Detect which cell encompasses the target text, then output its (x, y) center coordinate. 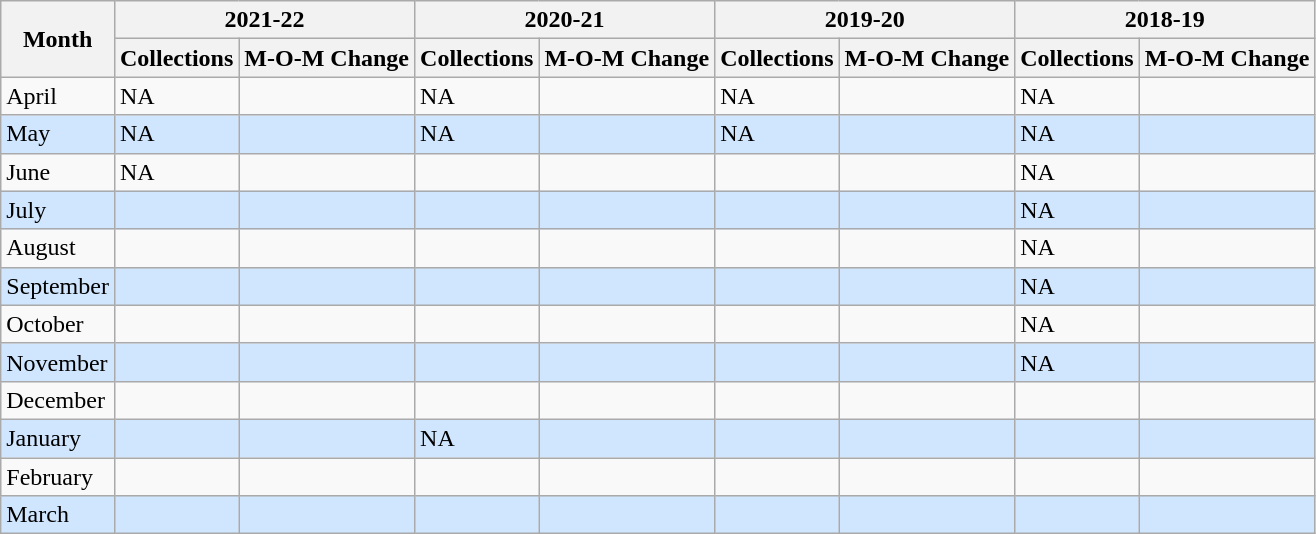
July (58, 210)
2021-22 (264, 20)
November (58, 362)
May (58, 134)
2020-21 (565, 20)
February (58, 477)
August (58, 248)
2018-19 (1165, 20)
March (58, 515)
April (58, 96)
September (58, 286)
January (58, 438)
Month (58, 39)
December (58, 400)
2019-20 (865, 20)
June (58, 172)
October (58, 324)
